Search for the cell housing the specified text and yield its [x, y] center coordinate. 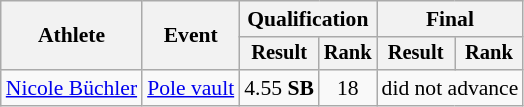
did not advance [450, 88]
Athlete [72, 36]
Pole vault [190, 88]
Qualification [308, 19]
4.55 SB [279, 88]
Event [190, 36]
Nicole Büchler [72, 88]
18 [348, 88]
Final [450, 19]
